Determine the (X, Y) coordinate at the center of the cell enclosing the given text.  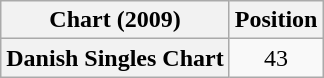
43 (276, 58)
Position (276, 20)
Danish Singles Chart (115, 58)
Chart (2009) (115, 20)
